Return (x, y) of the center of cell containing provided text 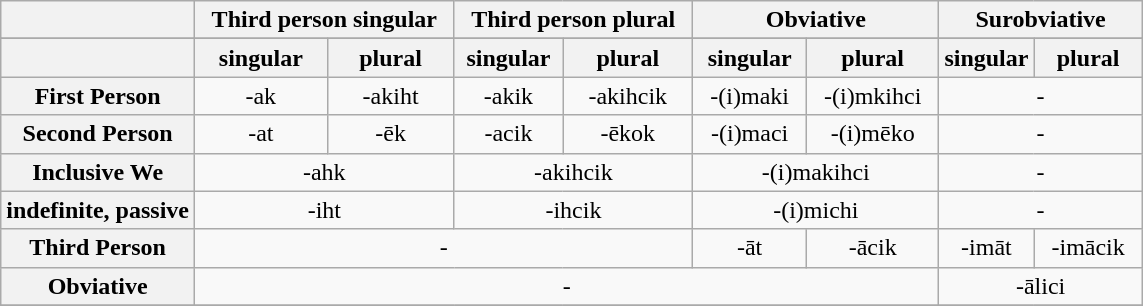
-ak (262, 96)
-ihcik (574, 210)
-imāt (986, 248)
-acik (508, 134)
-(i)maci (750, 134)
-imācik (1088, 248)
indefinite, passive (98, 210)
Third person plural (574, 20)
First Person (98, 96)
-(i)maki (750, 96)
-āt (750, 248)
-ācik (872, 248)
-at (262, 134)
Third person singular (325, 20)
Inclusive We (98, 172)
-(i)makihci (816, 172)
-ēk (390, 134)
-(i)michi (816, 210)
-akik (508, 96)
-ahk (325, 172)
Second Person (98, 134)
Third Person (98, 248)
Surobviative (1040, 20)
-ēkok (628, 134)
-akiht (390, 96)
-ālici (1040, 286)
-(i)mēko (872, 134)
-(i)mkihci (872, 96)
-iht (325, 210)
